For the text-containing cell, return its midpoint in [X, Y] coordinate format. 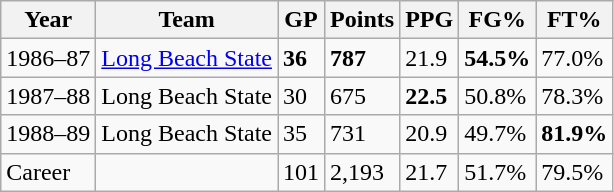
81.9% [574, 134]
787 [362, 58]
36 [302, 58]
1988–89 [48, 134]
30 [302, 96]
GP [302, 20]
PPG [430, 20]
675 [362, 96]
50.8% [498, 96]
FT% [574, 20]
78.3% [574, 96]
Career [48, 172]
Team [187, 20]
2,193 [362, 172]
Points [362, 20]
1987–88 [48, 96]
21.7 [430, 172]
21.9 [430, 58]
FG% [498, 20]
22.5 [430, 96]
Year [48, 20]
1986–87 [48, 58]
731 [362, 134]
79.5% [574, 172]
20.9 [430, 134]
54.5% [498, 58]
51.7% [498, 172]
101 [302, 172]
77.0% [574, 58]
35 [302, 134]
49.7% [498, 134]
